Extract the (x, y) coordinate from the center of the cell holding the provided text.  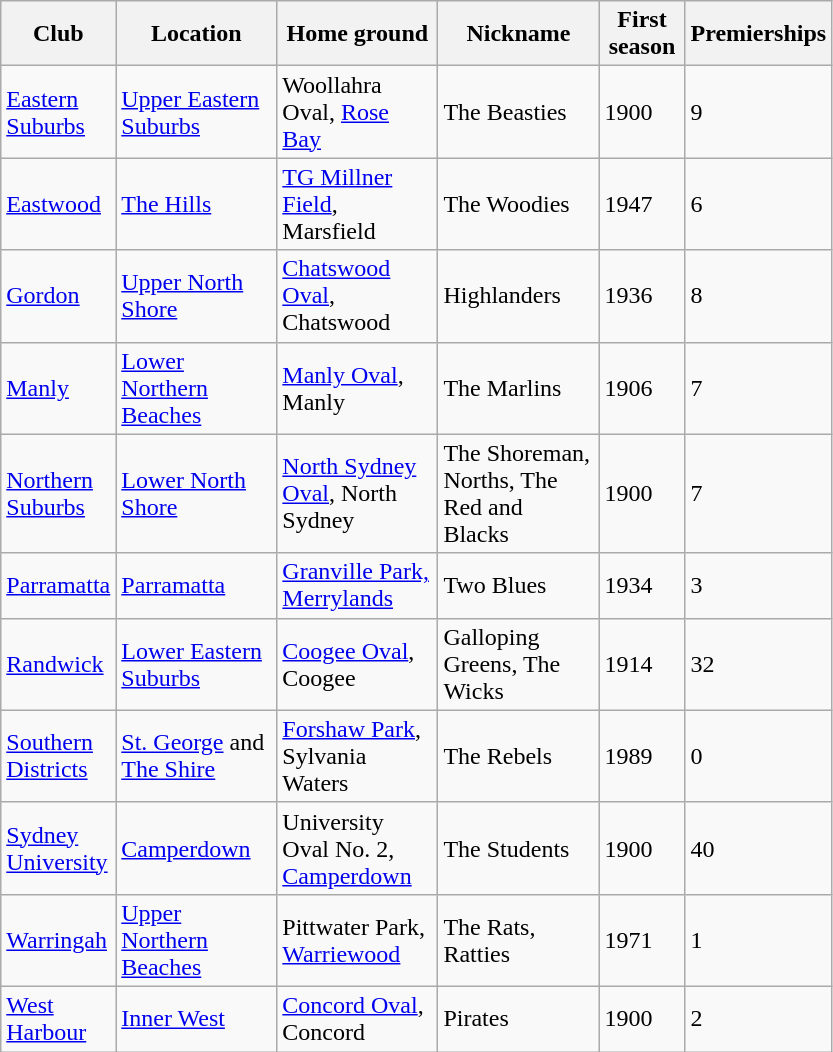
1936 (642, 296)
Randwick (58, 664)
Manly (58, 388)
Galloping Greens, The Wicks (518, 664)
TG Millner Field, Marsfield (358, 204)
1989 (642, 756)
Upper Northern Beaches (196, 940)
Lower Northern Beaches (196, 388)
Camperdown (196, 848)
The Beasties (518, 112)
Eastern Suburbs (58, 112)
Lower Eastern Suburbs (196, 664)
The Shoreman, Norths, The Red and Blacks (518, 494)
Upper North Shore (196, 296)
9 (758, 112)
The Woodies (518, 204)
Granville Park, Merrylands (358, 586)
0 (758, 756)
Eastwood (58, 204)
1934 (642, 586)
Woollahra Oval, Rose Bay (358, 112)
Southern Districts (58, 756)
6 (758, 204)
North Sydney Oval, North Sydney (358, 494)
The Rebels (518, 756)
University Oval No. 2, Camperdown (358, 848)
The Rats, Ratties (518, 940)
Lower North Shore (196, 494)
Pirates (518, 1018)
The Marlins (518, 388)
Highlanders (518, 296)
Gordon (58, 296)
1914 (642, 664)
1 (758, 940)
1906 (642, 388)
Northern Suburbs (58, 494)
Club (58, 34)
Inner West (196, 1018)
Location (196, 34)
Manly Oval, Manly (358, 388)
The Hills (196, 204)
Upper Eastern Suburbs (196, 112)
8 (758, 296)
Two Blues (518, 586)
1947 (642, 204)
St. George and The Shire (196, 756)
32 (758, 664)
Warringah (58, 940)
Concord Oval, Concord (358, 1018)
Chatswood Oval, Chatswood (358, 296)
Pittwater Park, Warriewood (358, 940)
Home ground (358, 34)
2 (758, 1018)
3 (758, 586)
Nickname (518, 34)
Sydney University (58, 848)
Premierships (758, 34)
First season (642, 34)
Forshaw Park, Sylvania Waters (358, 756)
Coogee Oval, Coogee (358, 664)
40 (758, 848)
West Harbour (58, 1018)
The Students (518, 848)
1971 (642, 940)
